Capture the cell that displays the provided text and extract its [X, Y] central coordinate. 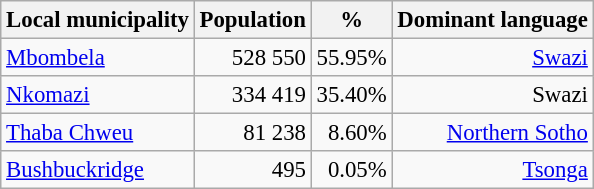
Thaba Chweu [98, 133]
Northern Sotho [492, 133]
Nkomazi [98, 95]
8.60% [352, 133]
Dominant language [492, 20]
Population [252, 20]
81 238 [252, 133]
528 550 [252, 58]
495 [252, 170]
334 419 [252, 95]
% [352, 20]
0.05% [352, 170]
Local municipality [98, 20]
Mbombela [98, 58]
Tsonga [492, 170]
55.95% [352, 58]
35.40% [352, 95]
Bushbuckridge [98, 170]
